Return [X, Y] of the center of cell containing provided text 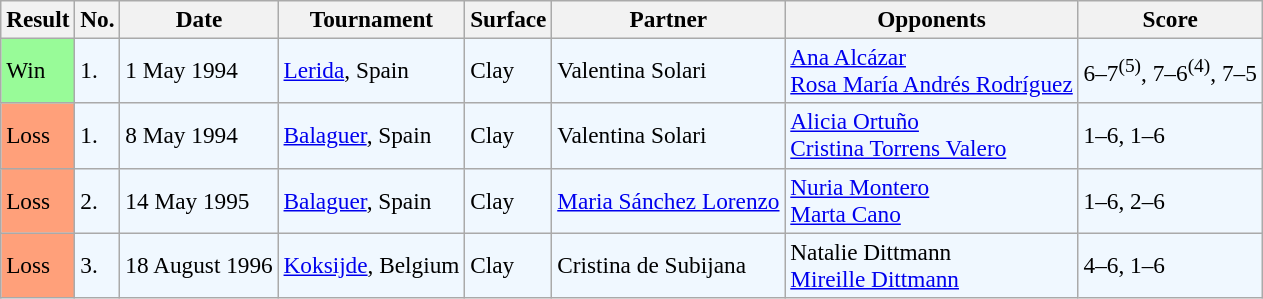
2. [98, 200]
1 May 1994 [199, 70]
Ana Alcázar Rosa María Andrés Rodríguez [932, 70]
Tournament [372, 19]
Alicia Ortuño Cristina Torrens Valero [932, 136]
6–7(5), 7–6(4), 7–5 [1170, 70]
Surface [508, 19]
Nuria Montero Marta Cano [932, 200]
8 May 1994 [199, 136]
18 August 1996 [199, 264]
Lerida, Spain [372, 70]
Win [38, 70]
Result [38, 19]
Opponents [932, 19]
1–6, 2–6 [1170, 200]
Natalie Dittmann Mireille Dittmann [932, 264]
No. [98, 19]
Cristina de Subijana [668, 264]
4–6, 1–6 [1170, 264]
Partner [668, 19]
14 May 1995 [199, 200]
Date [199, 19]
Maria Sánchez Lorenzo [668, 200]
Score [1170, 19]
Koksijde, Belgium [372, 264]
3. [98, 264]
1–6, 1–6 [1170, 136]
